For the text-containing cell, return its midpoint in [X, Y] coordinate format. 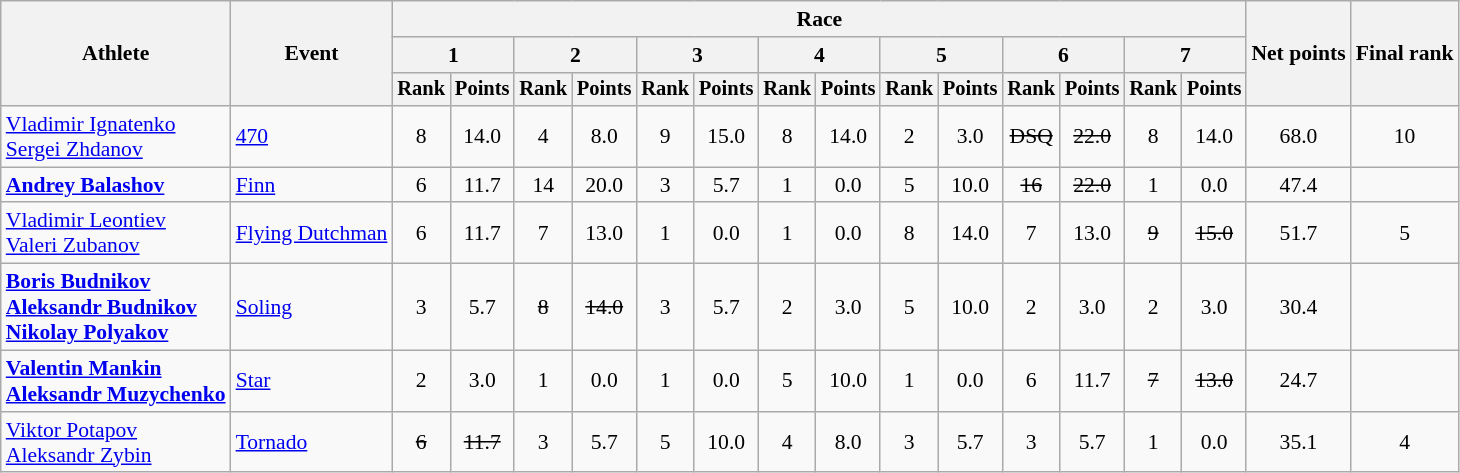
Boris BudnikovAleksandr BudnikovNikolay Polyakov [116, 308]
16 [1031, 185]
Tornado [312, 442]
Athlete [116, 54]
Andrey Balashov [116, 185]
14 [543, 185]
Final rank [1405, 54]
24.7 [1298, 382]
Net points [1298, 54]
Finn [312, 185]
30.4 [1298, 308]
35.1 [1298, 442]
51.7 [1298, 234]
10 [1405, 136]
DSQ [1031, 136]
Flying Dutchman [312, 234]
470 [312, 136]
Vladimir IgnatenkoSergei Zhdanov [116, 136]
Valentin MankinAleksandr Muzychenko [116, 382]
68.0 [1298, 136]
Star [312, 382]
Race [819, 19]
Vladimir LeontievValeri Zubanov [116, 234]
47.4 [1298, 185]
Event [312, 54]
Soling [312, 308]
Viktor PotapovAleksandr Zybin [116, 442]
20.0 [604, 185]
